Pinpoint the cell where the given text exists, returning its [X, Y] midpoint coordinate. 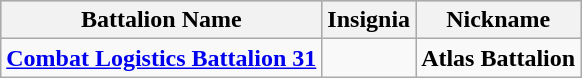
Insignia [369, 20]
Battalion Name [162, 20]
Combat Logistics Battalion 31 [162, 58]
Atlas Battalion [498, 58]
Nickname [498, 20]
